For the text-containing cell, return its midpoint in [x, y] coordinate format. 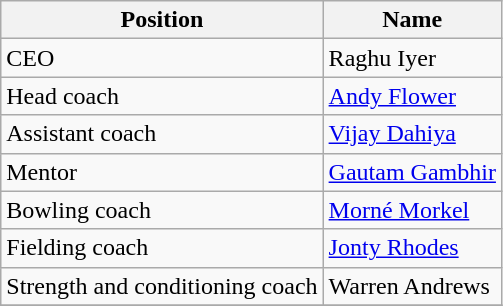
Andy Flower [412, 96]
CEO [162, 58]
Vijay Dahiya [412, 134]
Position [162, 20]
Morné Morkel [412, 210]
Jonty Rhodes [412, 248]
Raghu Iyer [412, 58]
Fielding coach [162, 248]
Mentor [162, 172]
Head coach [162, 96]
Warren Andrews [412, 286]
Strength and conditioning coach [162, 286]
Bowling coach [162, 210]
Assistant coach [162, 134]
Name [412, 20]
Gautam Gambhir [412, 172]
